Provide the [x, y] coordinate of the cell's center where the given text is located.  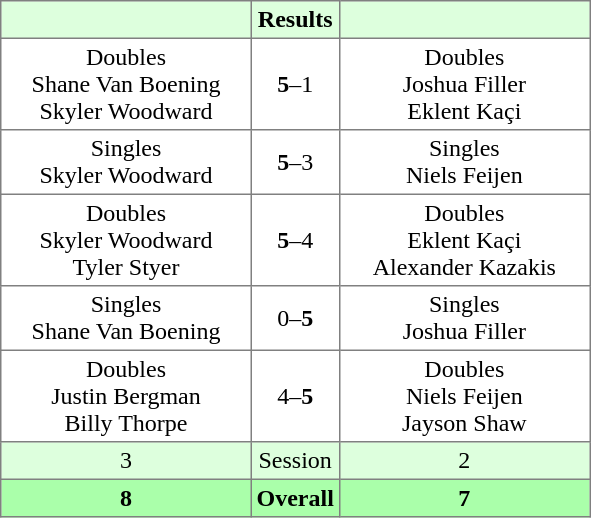
3 [126, 461]
Results [295, 20]
8 [126, 498]
DoublesShane Van BoeningSkyler Woodward [126, 84]
SinglesJoshua Filler [464, 318]
DoublesSkyler WoodwardTyler Styer [126, 240]
DoublesEklent KaçiAlexander Kazakis [464, 240]
DoublesJoshua FillerEklent Kaçi [464, 84]
SinglesSkyler Woodward [126, 162]
2 [464, 461]
5–1 [295, 84]
SinglesNiels Feijen [464, 162]
5–3 [295, 162]
DoublesNiels FeijenJayson Shaw [464, 396]
Overall [295, 498]
SinglesShane Van Boening [126, 318]
5–4 [295, 240]
4–5 [295, 396]
0–5 [295, 318]
DoublesJustin BergmanBilly Thorpe [126, 396]
Session [295, 461]
7 [464, 498]
